Scan for the cell matching the given text and deliver its (X, Y) coordinate at center. 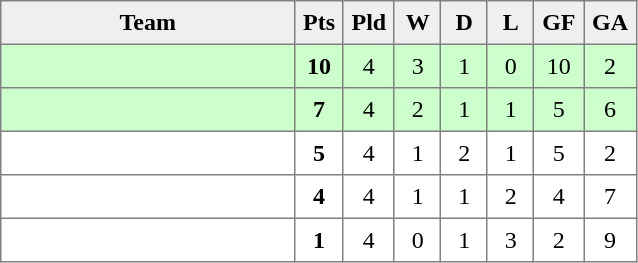
Team (148, 23)
6 (610, 110)
W (417, 23)
GF (559, 23)
9 (610, 240)
GA (610, 23)
L (510, 23)
Pts (319, 23)
Pld (368, 23)
D (464, 23)
